Search for the cell housing the specified text and yield its [x, y] center coordinate. 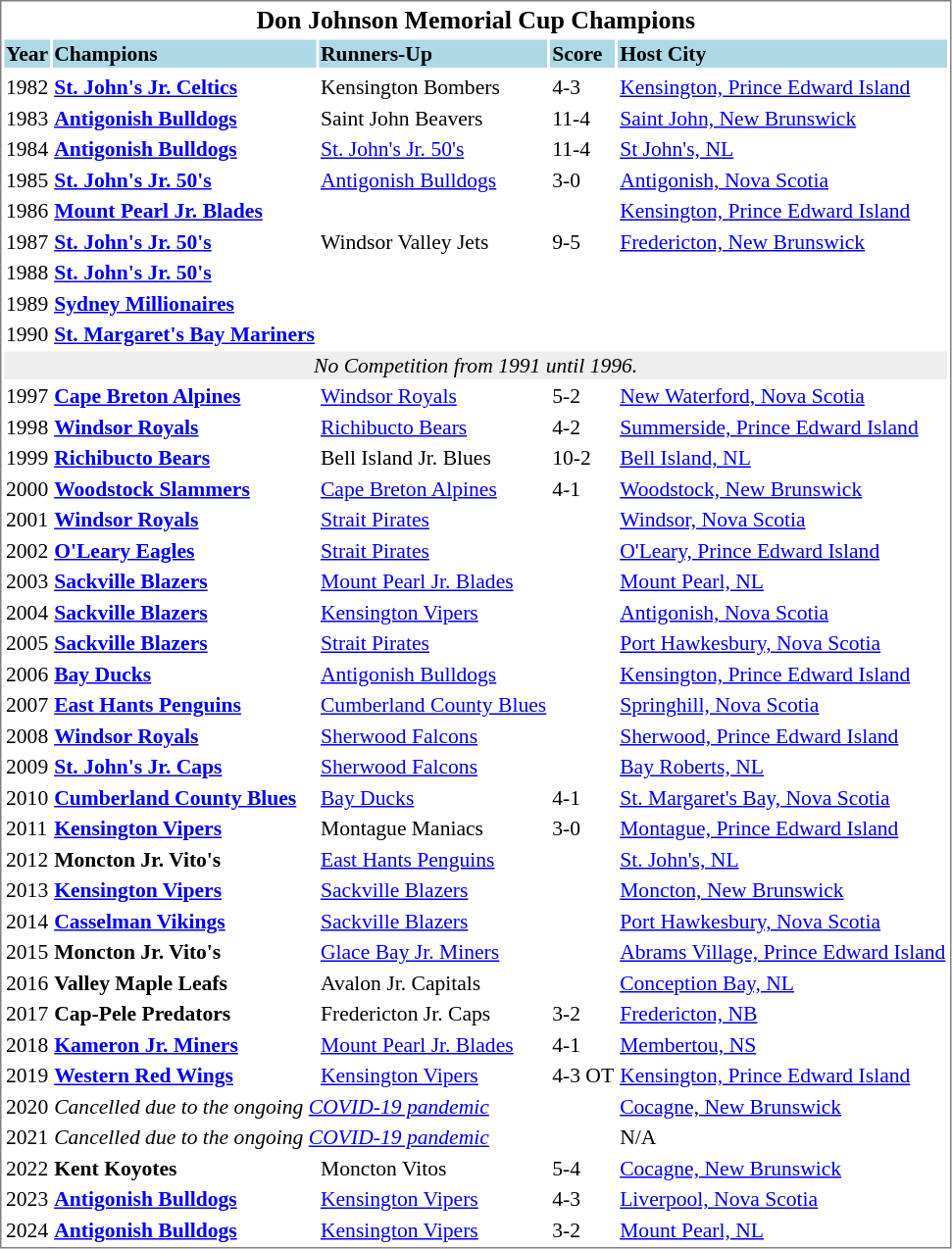
Fredericton, New Brunswick [782, 241]
Host City [782, 53]
Fredericton, NB [782, 1014]
2001 [26, 520]
2024 [26, 1229]
Runners-Up [433, 53]
Membertou, NS [782, 1045]
Springhill, Nova Scotia [782, 705]
O'Leary, Prince Edward Island [782, 551]
10-2 [583, 458]
Moncton Vitos [433, 1169]
9-5 [583, 241]
Saint John Beavers [433, 118]
Saint John, New Brunswick [782, 118]
2014 [26, 922]
Montague, Prince Edward Island [782, 828]
2013 [26, 890]
Glace Bay Jr. Miners [433, 952]
Bell Island Jr. Blues [433, 458]
2019 [26, 1075]
Kent Koyotes [184, 1169]
Casselman Vikings [184, 922]
Bay Roberts, NL [782, 767]
2015 [26, 952]
5-2 [583, 396]
1989 [26, 304]
2021 [26, 1137]
2020 [26, 1106]
1987 [26, 241]
2008 [26, 735]
1990 [26, 334]
Conception Bay, NL [782, 982]
1998 [26, 427]
Sydney Millionaires [184, 304]
2005 [26, 643]
2003 [26, 581]
Valley Maple Leafs [184, 982]
Kensington Bombers [433, 87]
Western Red Wings [184, 1075]
Score [583, 53]
2022 [26, 1169]
1984 [26, 149]
N/A [782, 1137]
Woodstock, New Brunswick [782, 488]
St John's, NL [782, 149]
4-2 [583, 427]
2012 [26, 859]
Windsor Valley Jets [433, 241]
Year [26, 53]
O'Leary Eagles [184, 551]
No Competition from 1991 until 1996. [475, 365]
1997 [26, 396]
2017 [26, 1014]
St. Margaret's Bay Mariners [184, 334]
Sherwood, Prince Edward Island [782, 735]
5-4 [583, 1169]
2002 [26, 551]
St. Margaret's Bay, Nova Scotia [782, 798]
Bell Island, NL [782, 458]
1986 [26, 211]
2006 [26, 674]
Cap-Pele Predators [184, 1014]
1982 [26, 87]
2018 [26, 1045]
2007 [26, 705]
St. John's Jr. Caps [184, 767]
Fredericton Jr. Caps [433, 1014]
Avalon Jr. Capitals [433, 982]
1988 [26, 273]
2023 [26, 1199]
1985 [26, 180]
2011 [26, 828]
1983 [26, 118]
St. John's, NL [782, 859]
2004 [26, 612]
Kameron Jr. Miners [184, 1045]
2016 [26, 982]
2000 [26, 488]
Windsor, Nova Scotia [782, 520]
Don Johnson Memorial Cup Champions [475, 20]
Summerside, Prince Edward Island [782, 427]
Liverpool, Nova Scotia [782, 1199]
Moncton, New Brunswick [782, 890]
2009 [26, 767]
Montague Maniacs [433, 828]
Woodstock Slammers [184, 488]
New Waterford, Nova Scotia [782, 396]
St. John's Jr. Celtics [184, 87]
4-3 OT [583, 1075]
2010 [26, 798]
Abrams Village, Prince Edward Island [782, 952]
1999 [26, 458]
Champions [184, 53]
